For the text-containing cell, return its midpoint in [x, y] coordinate format. 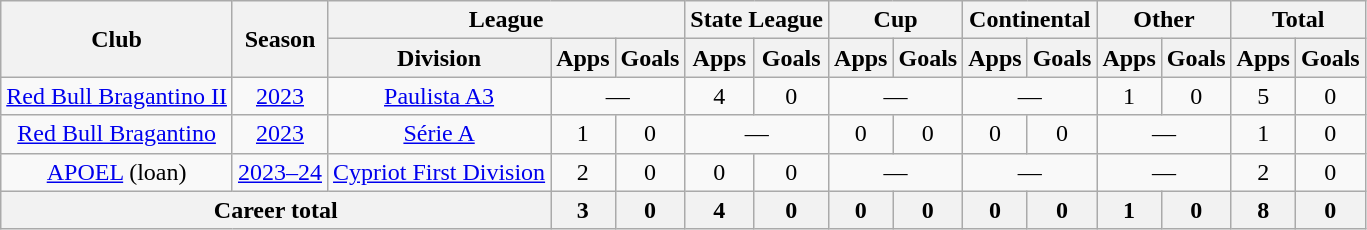
Cup [896, 20]
Season [280, 39]
Red Bull Bragantino [117, 134]
State League [757, 20]
Division [440, 58]
Cypriot First Division [440, 172]
APOEL (loan) [117, 172]
League [506, 20]
Paulista A3 [440, 96]
Série A [440, 134]
3 [583, 210]
Total [1298, 20]
Other [1164, 20]
Club [117, 39]
Career total [276, 210]
Continental [1030, 20]
2023–24 [280, 172]
8 [1263, 210]
5 [1263, 96]
Red Bull Bragantino II [117, 96]
